Output the (x, y) coordinate of the center of the cell containing the given text.  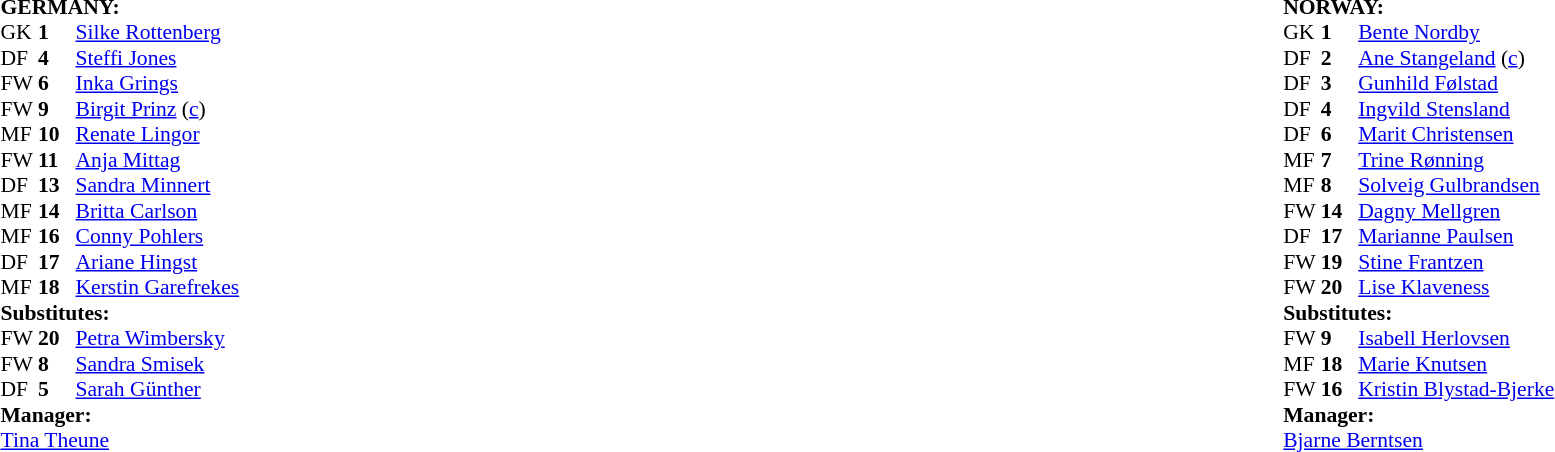
13 (57, 185)
Kristin Blystad-Bjerke (1456, 389)
Conny Pohlers (158, 237)
Silke Rottenberg (158, 33)
Ane Stangeland (c) (1456, 58)
2 (1340, 58)
Petra Wimbersky (158, 339)
Sarah Günther (158, 389)
Bente Nordby (1456, 33)
Solveig Gulbrandsen (1456, 185)
Kerstin Garefrekes (158, 287)
Inka Grings (158, 83)
Ingvild Stensland (1456, 109)
Renate Lingor (158, 135)
Sandra Smisek (158, 364)
3 (1340, 83)
Marianne Paulsen (1456, 237)
Ariane Hingst (158, 262)
Stine Frantzen (1456, 262)
Lise Klaveness (1456, 287)
10 (57, 135)
Steffi Jones (158, 58)
Isabell Herlovsen (1456, 339)
19 (1340, 262)
7 (1340, 160)
Sandra Minnert (158, 185)
Gunhild Følstad (1456, 83)
Birgit Prinz (c) (158, 109)
Anja Mittag (158, 160)
Marie Knutsen (1456, 364)
Marit Christensen (1456, 135)
Trine Rønning (1456, 160)
Britta Carlson (158, 211)
5 (57, 389)
11 (57, 160)
Dagny Mellgren (1456, 211)
